Pinpoint the cell where the given text exists, returning its (X, Y) midpoint coordinate. 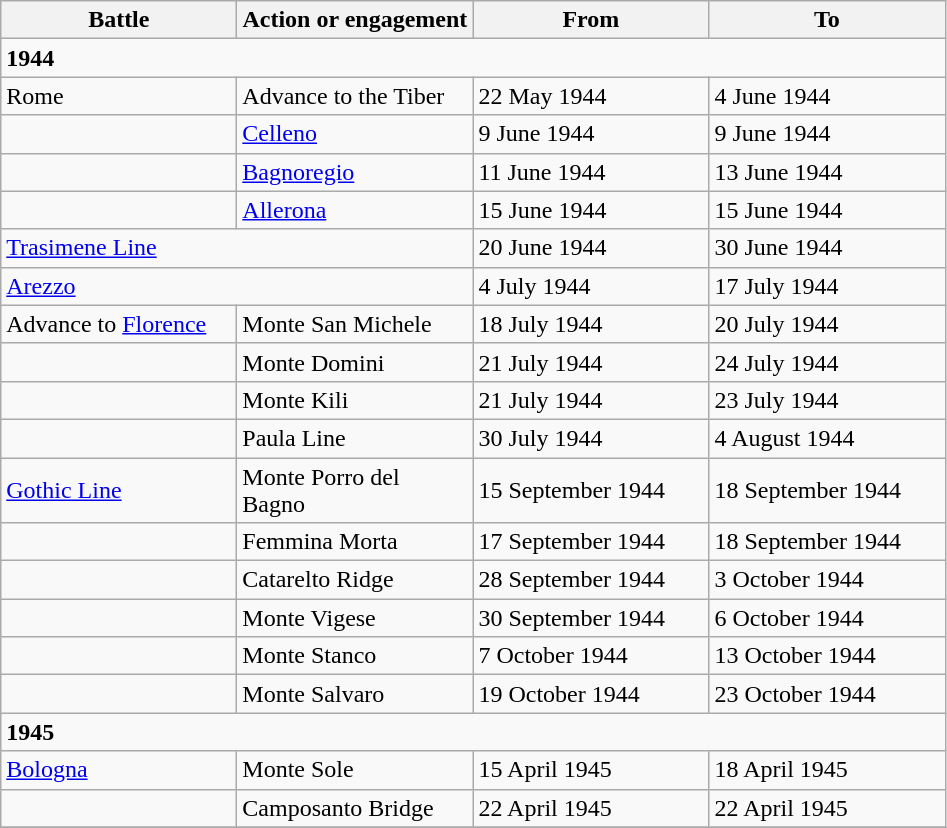
Advance to the Tiber (355, 96)
Monte Kili (355, 400)
Monte Domini (355, 362)
23 July 1944 (827, 400)
24 July 1944 (827, 362)
1944 (473, 58)
Monte Stanco (355, 656)
Catarelto Ridge (355, 580)
17 July 1944 (827, 286)
To (827, 20)
7 October 1944 (591, 656)
22 May 1944 (591, 96)
Bagnoregio (355, 172)
Monte Porro del Bagno (355, 490)
Trasimene Line (237, 248)
Femmina Morta (355, 542)
20 June 1944 (591, 248)
20 July 1944 (827, 324)
17 September 1944 (591, 542)
Allerona (355, 210)
6 October 1944 (827, 618)
Monte Sole (355, 770)
Bologna (119, 770)
18 April 1945 (827, 770)
13 June 1944 (827, 172)
From (591, 20)
Monte San Michele (355, 324)
18 July 1944 (591, 324)
Rome (119, 96)
3 October 1944 (827, 580)
4 July 1944 (591, 286)
Camposanto Bridge (355, 808)
30 September 1944 (591, 618)
13 October 1944 (827, 656)
Action or engagement (355, 20)
23 October 1944 (827, 694)
30 July 1944 (591, 438)
Battle (119, 20)
Monte Vigese (355, 618)
Advance to Florence (119, 324)
15 April 1945 (591, 770)
Paula Line (355, 438)
Monte Salvaro (355, 694)
30 June 1944 (827, 248)
11 June 1944 (591, 172)
Gothic Line (119, 490)
28 September 1944 (591, 580)
1945 (473, 732)
4 June 1944 (827, 96)
Celleno (355, 134)
4 August 1944 (827, 438)
15 September 1944 (591, 490)
Arezzo (237, 286)
19 October 1944 (591, 694)
